Locate the cell with the specified text and output its (X, Y) center coordinate. 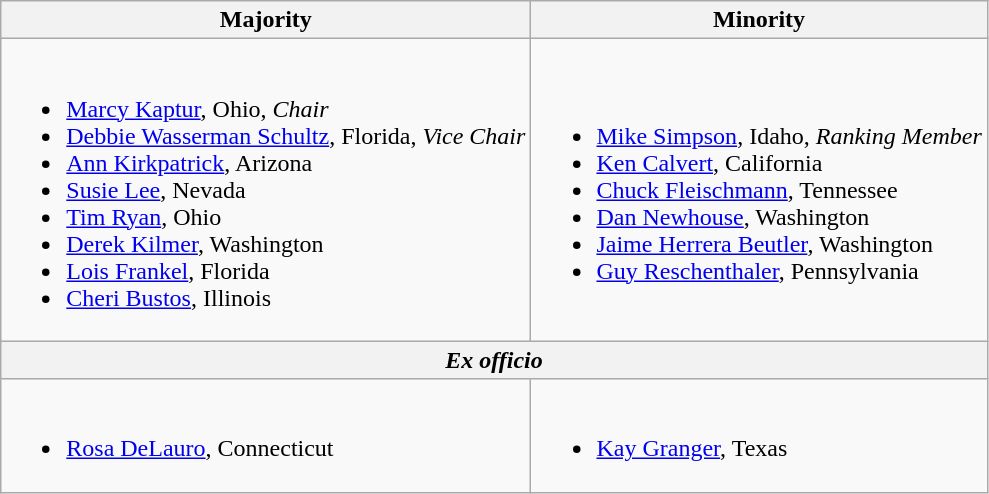
Rosa DeLauro, Connecticut (266, 436)
Majority (266, 20)
Minority (759, 20)
Ex officio (494, 360)
Kay Granger, Texas (759, 436)
